Identify which cell holds the provided text, then report its [x, y] central coordinate. 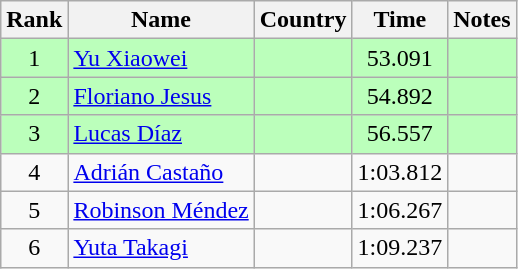
Yuta Takagi [161, 248]
Floriano Jesus [161, 96]
Adrián Castaño [161, 172]
1:03.812 [400, 172]
1:06.267 [400, 210]
4 [34, 172]
Time [400, 20]
6 [34, 248]
Lucas Díaz [161, 134]
3 [34, 134]
Country [303, 20]
Rank [34, 20]
Yu Xiaowei [161, 58]
56.557 [400, 134]
2 [34, 96]
54.892 [400, 96]
Robinson Méndez [161, 210]
Notes [482, 20]
5 [34, 210]
1:09.237 [400, 248]
Name [161, 20]
53.091 [400, 58]
1 [34, 58]
